Identify which cell holds the provided text, then report its (X, Y) central coordinate. 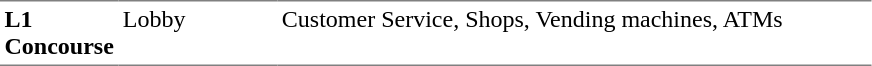
Lobby (198, 33)
L1Concourse (59, 33)
Customer Service, Shops, Vending machines, ATMs (574, 33)
